Extract the [X, Y] coordinate from the center of the cell holding the provided text.  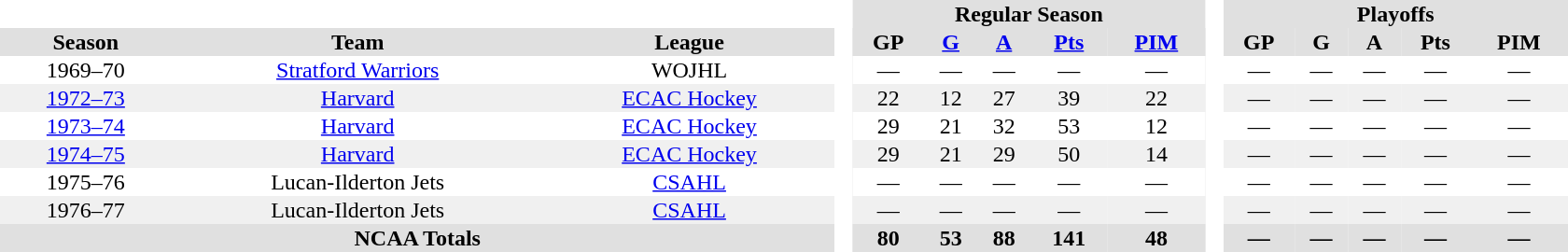
27 [1004, 98]
Stratford Warriors [358, 70]
32 [1004, 126]
League [690, 42]
141 [1069, 238]
1969–70 [86, 70]
1973–74 [86, 126]
48 [1155, 238]
1972–73 [86, 98]
1976–77 [86, 210]
39 [1069, 98]
Season [86, 42]
NCAA Totals [417, 238]
1975–76 [86, 182]
WOJHL [690, 70]
88 [1004, 238]
Team [358, 42]
14 [1155, 154]
80 [889, 238]
Regular Season [1029, 14]
Playoffs [1395, 14]
1974–75 [86, 154]
50 [1069, 154]
